Return the [X, Y] coordinate for the center point of the cell that contains the specified text.  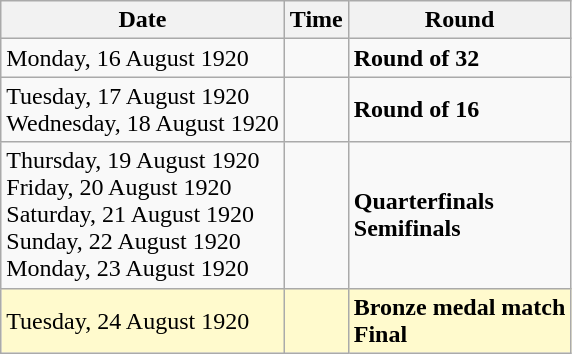
Bronze medal matchFinal [460, 320]
QuarterfinalsSemifinals [460, 215]
Tuesday, 17 August 1920Wednesday, 18 August 1920 [143, 110]
Round [460, 20]
Tuesday, 24 August 1920 [143, 320]
Thursday, 19 August 1920Friday, 20 August 1920Saturday, 21 August 1920Sunday, 22 August 1920Monday, 23 August 1920 [143, 215]
Time [316, 20]
Round of 16 [460, 110]
Date [143, 20]
Round of 32 [460, 58]
Monday, 16 August 1920 [143, 58]
